Return [x, y] of the center of cell containing provided text 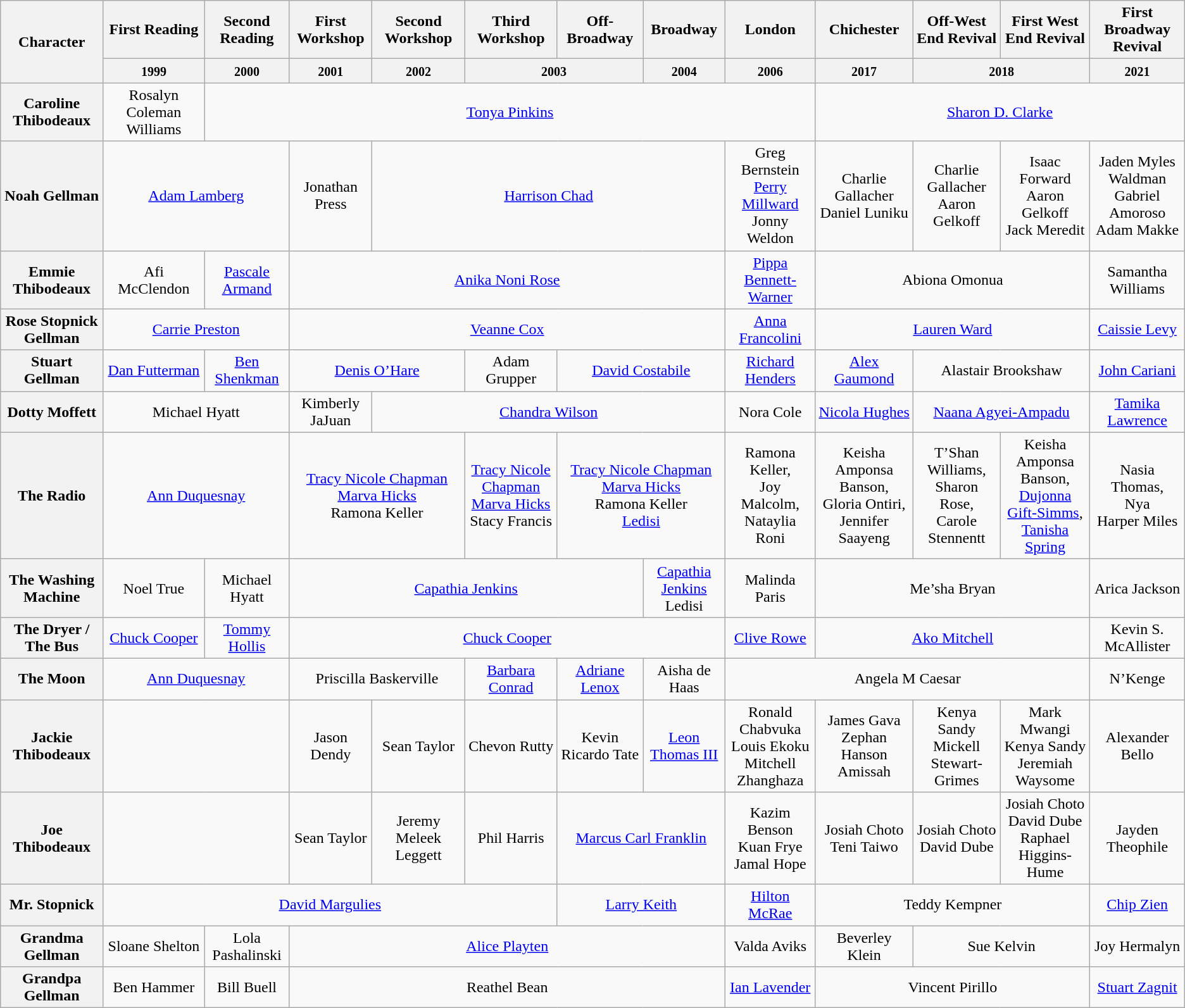
The Radio [52, 495]
Priscilla Baskerville [377, 678]
First Broadway Revival [1137, 30]
Kazim Benson Kuan Frye Jamal Hope [770, 838]
Greg Bernstein Perry Millward Jonny Weldon [770, 196]
Off-Broadway [600, 30]
Kenya Sandy Mickell Stewart-Grimes [956, 746]
John Cariani [1137, 371]
Sharon D. Clarke [1000, 112]
Caroline Thibodeaux [52, 112]
Barbara Conrad [511, 678]
Stuart Zagnit [1137, 987]
Josiah Choto Teni Taiwo [864, 838]
Off-West End Revival [956, 30]
Adam Grupper [511, 371]
Tracy Nicole Chapman Marva Hicks Ramona Keller Ledisi [641, 495]
London [770, 30]
Nicola Hughes [864, 411]
Tommy Hollis [247, 638]
Ben Hammer [154, 987]
Chandra Wilson [549, 411]
Carrie Preston [196, 329]
First Reading [154, 30]
Pascale Armand [247, 280]
Harrison Chad [549, 196]
Reathel Bean [508, 987]
Angela M Caesar [908, 678]
Valda Aviks [770, 947]
Bill Buell [247, 987]
Kimberly JaJuan [330, 411]
Jonathan Press [330, 196]
Emmie Thibodeaux [52, 280]
Nasia Thomas, Nya Harper Miles [1137, 495]
2004 [684, 71]
Abiona Omonua [953, 280]
The Moon [52, 678]
Character [52, 42]
Joe Thibodeaux [52, 838]
2003 [553, 71]
2002 [419, 71]
Phil Harris [511, 838]
2000 [247, 71]
Kevin S. McAllister [1137, 638]
Ian Lavender [770, 987]
David Costabile [641, 371]
2006 [770, 71]
Afi McClendon [154, 280]
Alexander Bello [1137, 746]
Mark Mwangi Kenya Sandy Jeremiah Waysome [1045, 746]
Josiah Choto David Dube Raphael Higgins-Hume [1045, 838]
Clive Rowe [770, 638]
2017 [864, 71]
Stuart Gellman [52, 371]
Kevin Ricardo Tate [600, 746]
Pippa Bennett-Warner [770, 280]
Jaden Myles Waldman Gabriel Amoroso Adam Makke [1137, 196]
Naana Agyei-Ampadu [1001, 411]
Anna Francolini [770, 329]
Adriane Lenox [600, 678]
Rosalyn Coleman Williams [154, 112]
Third Workshop [511, 30]
Capathia Jenkins [466, 588]
Malinda Paris [770, 588]
Noah Gellman [52, 196]
Anika Noni Rose [508, 280]
T’Shan Williams, Sharon Rose, Carole Stennentt [956, 495]
Adam Lamberg [196, 196]
Charlie Gallacher Aaron Gelkoff [956, 196]
Joy Hermalyn [1137, 947]
Broadway [684, 30]
Jeremy Meleek Leggett [419, 838]
Beverley Klein [864, 947]
N’Kenge [1137, 678]
1999 [154, 71]
Tonya Pinkins [510, 112]
Teddy Kempner [953, 905]
Marcus Carl Franklin [641, 838]
Jackie Thibodeaux [52, 746]
Chevon Rutty [511, 746]
Caissie Levy [1137, 329]
Jayden Theophile [1137, 838]
Second Reading [247, 30]
Jason Dendy [330, 746]
Arica Jackson [1137, 588]
Dan Futterman [154, 371]
Alice Playten [508, 947]
The Dryer / The Bus [52, 638]
Second Workshop [419, 30]
Lauren Ward [953, 329]
Grandma Gellman [52, 947]
Alex Gaumond [864, 371]
Noel True [154, 588]
Aisha de Haas [684, 678]
Me’sha Bryan [953, 588]
Nora Cole [770, 411]
First West End Revival [1045, 30]
Hilton McRae [770, 905]
Denis O’Hare [377, 371]
Ben Shenkman [247, 371]
Tamika Lawrence [1137, 411]
Richard Henders [770, 371]
Rose Stopnick Gellman [52, 329]
Vincent Pirillo [953, 987]
David Margulies [330, 905]
Leon Thomas III [684, 746]
2001 [330, 71]
Samantha Williams [1137, 280]
Keisha Amponsa Banson, Dujonna Gift-Simms, Tanisha Spring [1045, 495]
James Gava ZephanHansonAmissah [864, 746]
Tracy Nicole Chapman Marva Hicks Ramona Keller [377, 495]
Charlie Gallacher Daniel Luniku [864, 196]
Dotty Moffett [52, 411]
Chip Zien [1137, 905]
2018 [1001, 71]
Lola Pashalinski [247, 947]
Keisha Amponsa Banson, Gloria Ontiri, Jennifer Saayeng [864, 495]
Sloane Shelton [154, 947]
Chichester [864, 30]
Mr. Stopnick [52, 905]
Alastair Brookshaw [1001, 371]
2021 [1137, 71]
Isaac Forward Aaron Gelkoff Jack Meredit [1045, 196]
Grandpa Gellman [52, 987]
Larry Keith [641, 905]
The Washing Machine [52, 588]
Veanne Cox [508, 329]
Capathia Jenkins Ledisi [684, 588]
Ronald Chabvuka Louis Ekoku Mitchell Zhanghaza [770, 746]
Sue Kelvin [1001, 947]
Tracy Nicole Chapman Marva Hicks Stacy Francis [511, 495]
Ako Mitchell [953, 638]
Josiah Choto David Dube [956, 838]
First Workshop [330, 30]
Ramona Keller, Joy Malcolm, Nataylia Roni [770, 495]
